For the text-containing cell, return its midpoint in [x, y] coordinate format. 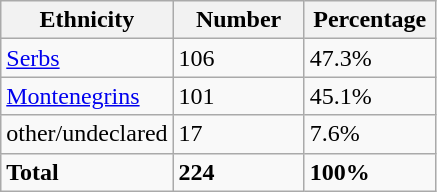
100% [370, 172]
45.1% [370, 96]
Ethnicity [87, 20]
other/undeclared [87, 134]
Number [238, 20]
Montenegrins [87, 96]
224 [238, 172]
47.3% [370, 58]
106 [238, 58]
Total [87, 172]
Percentage [370, 20]
Serbs [87, 58]
7.6% [370, 134]
17 [238, 134]
101 [238, 96]
